Return (x, y) of the center of cell containing provided text 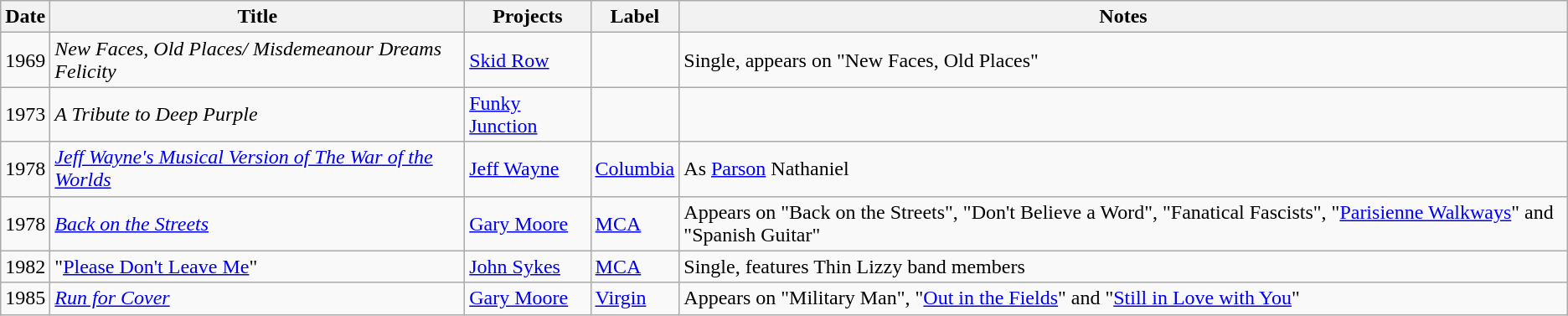
Appears on "Back on the Streets", "Don't Believe a Word", "Fanatical Fascists", "Parisienne Walkways" and "Spanish Guitar" (1123, 223)
Jeff Wayne's Musical Version of The War of the Worlds (258, 169)
Jeff Wayne (528, 169)
Single, features Thin Lizzy band members (1123, 267)
Title (258, 17)
1973 (25, 114)
Skid Row (528, 60)
"Please Don't Leave Me" (258, 267)
Label (635, 17)
Funky Junction (528, 114)
New Faces, Old Places/ Misdemeanour Dreams Felicity (258, 60)
John Sykes (528, 267)
As Parson Nathaniel (1123, 169)
1969 (25, 60)
Appears on "Military Man", "Out in the Fields" and "Still in Love with You" (1123, 298)
1985 (25, 298)
Notes (1123, 17)
Run for Cover (258, 298)
Back on the Streets (258, 223)
A Tribute to Deep Purple (258, 114)
Columbia (635, 169)
1982 (25, 267)
Projects (528, 17)
Virgin (635, 298)
Single, appears on "New Faces, Old Places" (1123, 60)
Date (25, 17)
